Output the (x, y) coordinate of the center of the cell containing the given text.  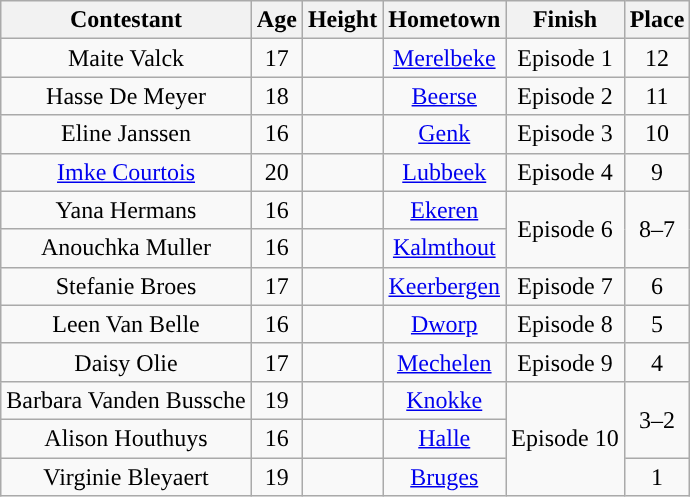
20 (276, 172)
Knokke (444, 400)
12 (657, 58)
9 (657, 172)
Episode 1 (565, 58)
Anouchka Muller (126, 248)
Barbara Vanden Bussche (126, 400)
3–2 (657, 419)
Episode 8 (565, 324)
Alison Houthuys (126, 438)
Age (276, 20)
Lubbeek (444, 172)
Episode 6 (565, 229)
Imke Courtois (126, 172)
Ekeren (444, 210)
Merelbeke (444, 58)
1 (657, 477)
Dworp (444, 324)
Yana Hermans (126, 210)
Episode 9 (565, 362)
Halle (444, 438)
Bruges (444, 477)
Keerbergen (444, 286)
Beerse (444, 96)
Height (342, 20)
Episode 2 (565, 96)
Episode 7 (565, 286)
18 (276, 96)
4 (657, 362)
8–7 (657, 229)
10 (657, 134)
Place (657, 20)
Finish (565, 20)
Eline Janssen (126, 134)
Kalmthout (444, 248)
6 (657, 286)
Hasse De Meyer (126, 96)
11 (657, 96)
Contestant (126, 20)
Episode 10 (565, 438)
Leen Van Belle (126, 324)
Genk (444, 134)
Daisy Olie (126, 362)
Mechelen (444, 362)
Maite Valck (126, 58)
Episode 4 (565, 172)
Hometown (444, 20)
Stefanie Broes (126, 286)
Virginie Bleyaert (126, 477)
5 (657, 324)
Episode 3 (565, 134)
